For the text-containing cell, return its midpoint in [x, y] coordinate format. 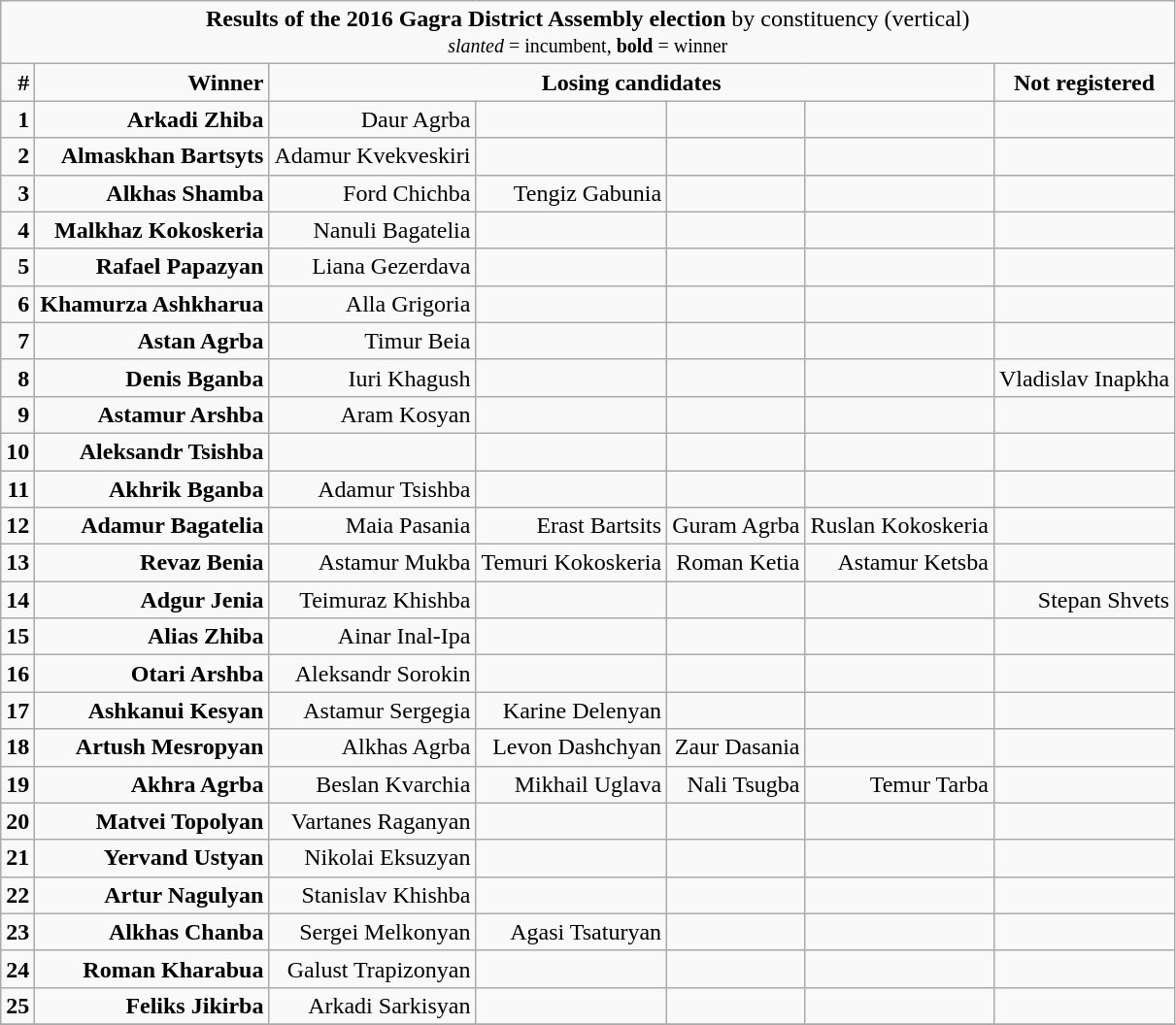
Alkhas Agrba [373, 747]
Vartanes Raganyan [373, 821]
17 [17, 711]
Winner [151, 83]
Teimuraz Khishba [373, 600]
Mikhail Uglava [571, 784]
Aleksandr Tsishba [151, 451]
Matvei Topolyan [151, 821]
Vladislav Inapkha [1084, 378]
18 [17, 747]
2 [17, 156]
23 [17, 932]
21 [17, 858]
3 [17, 193]
Arkadi Sarkisyan [373, 1006]
Beslan Kvarchia [373, 784]
Levon Dashchyan [571, 747]
Alla Grigoria [373, 304]
Alkhas Shamba [151, 193]
Alias Zhiba [151, 637]
Alkhas Chanba [151, 932]
9 [17, 414]
7 [17, 341]
Astan Agrba [151, 341]
Arkadi Zhiba [151, 119]
Liana Gezerdava [373, 267]
Astamur Mukba [373, 563]
6 [17, 304]
Artush Mesropyan [151, 747]
Nanuli Bagatelia [373, 230]
Roman Ketia [736, 563]
15 [17, 637]
20 [17, 821]
# [17, 83]
Stanislav Khishba [373, 895]
Results of the 2016 Gagra District Assembly election by constituency (vertical)slanted = incumbent, bold = winner [588, 33]
Erast Bartsits [571, 526]
Artur Nagulyan [151, 895]
Astamur Arshba [151, 414]
Not registered [1084, 83]
14 [17, 600]
Karine Delenyan [571, 711]
Nali Tsugba [736, 784]
Feliks Jikirba [151, 1006]
Adamur Kvekveskiri [373, 156]
Agasi Tsaturyan [571, 932]
Aram Kosyan [373, 414]
25 [17, 1006]
Khamurza Ashkharua [151, 304]
Ashkanui Kesyan [151, 711]
Malkhaz Kokoskeria [151, 230]
Zaur Dasania [736, 747]
Akhrik Bganba [151, 488]
Aleksandr Sorokin [373, 674]
10 [17, 451]
Nikolai Eksuzyan [373, 858]
Adgur Jenia [151, 600]
Adamur Tsishba [373, 488]
19 [17, 784]
Temuri Kokoskeria [571, 563]
13 [17, 563]
12 [17, 526]
4 [17, 230]
Timur Beia [373, 341]
Ford Chichba [373, 193]
Denis Bganba [151, 378]
Astamur Sergegia [373, 711]
5 [17, 267]
Otari Arshba [151, 674]
Revaz Benia [151, 563]
24 [17, 969]
Ruslan Kokoskeria [899, 526]
Stepan Shvets [1084, 600]
Almaskhan Bartsyts [151, 156]
Roman Kharabua [151, 969]
Guram Agrba [736, 526]
16 [17, 674]
Ainar Inal-Ipa [373, 637]
11 [17, 488]
Daur Agrba [373, 119]
Adamur Bagatelia [151, 526]
Temur Tarba [899, 784]
Yervand Ustyan [151, 858]
Sergei Melkonyan [373, 932]
1 [17, 119]
Tengiz Gabunia [571, 193]
Maia Pasania [373, 526]
Akhra Agrba [151, 784]
Astamur Ketsba [899, 563]
Iuri Khagush [373, 378]
8 [17, 378]
Rafael Papazyan [151, 267]
22 [17, 895]
Galust Trapizonyan [373, 969]
Losing candidates [631, 83]
